Output the [X, Y] coordinate of the center of the cell containing the given text.  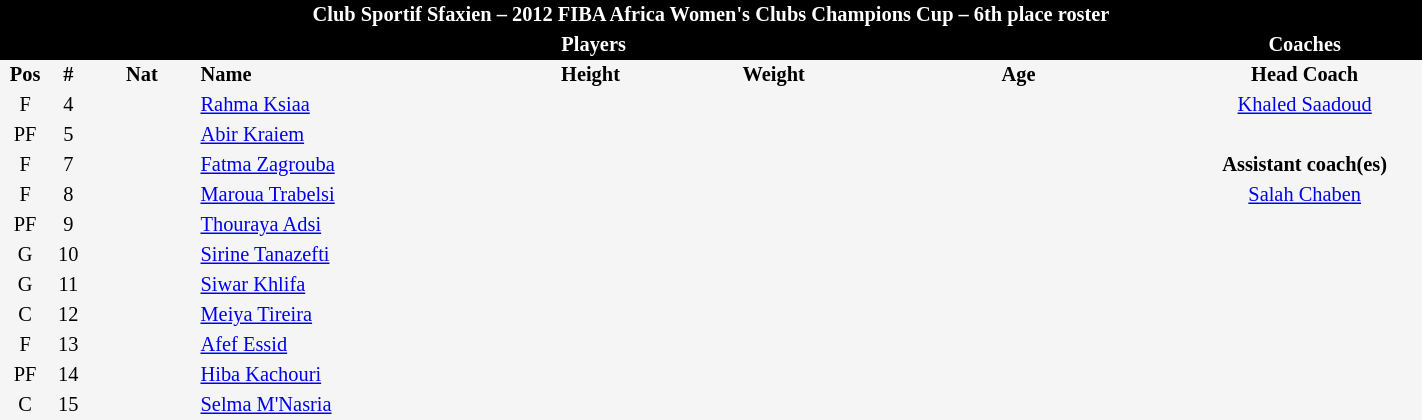
8 [68, 195]
9 [68, 225]
Thouraya Adsi [340, 225]
# [68, 75]
11 [68, 285]
13 [68, 345]
Sirine Tanazefti [340, 255]
Coaches [1304, 45]
Abir Kraiem [340, 135]
Age [1019, 75]
14 [68, 375]
Selma M'Nasria [340, 405]
Club Sportif Sfaxien – 2012 FIBA Africa Women's Clubs Champions Cup – 6th place roster [711, 15]
10 [68, 255]
Fatma Zagrouba [340, 165]
7 [68, 165]
5 [68, 135]
12 [68, 315]
Salah Chaben [1304, 195]
Hiba Kachouri [340, 375]
15 [68, 405]
Weight [774, 75]
Head Coach [1304, 75]
Maroua Trabelsi [340, 195]
Nat [142, 75]
4 [68, 105]
Afef Essid [340, 345]
Height [591, 75]
Players [594, 45]
Siwar Khlifa [340, 285]
Assistant coach(es) [1304, 165]
Name [340, 75]
Khaled Saadoud [1304, 105]
Meiya Tireira [340, 315]
Rahma Ksiaa [340, 105]
Pos [25, 75]
